Output the [X, Y] coordinate of the center of the cell containing the given text.  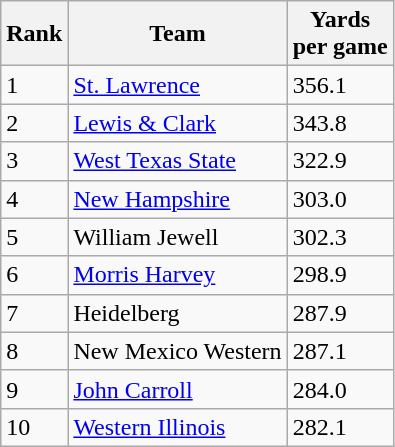
Yardsper game [340, 34]
William Jewell [178, 237]
302.3 [340, 237]
343.8 [340, 123]
4 [34, 199]
282.1 [340, 427]
7 [34, 313]
303.0 [340, 199]
287.9 [340, 313]
5 [34, 237]
1 [34, 85]
287.1 [340, 351]
New Hampshire [178, 199]
9 [34, 389]
6 [34, 275]
Western Illinois [178, 427]
John Carroll [178, 389]
Heidelberg [178, 313]
10 [34, 427]
Morris Harvey [178, 275]
298.9 [340, 275]
2 [34, 123]
356.1 [340, 85]
3 [34, 161]
West Texas State [178, 161]
St. Lawrence [178, 85]
284.0 [340, 389]
Team [178, 34]
Lewis & Clark [178, 123]
Rank [34, 34]
8 [34, 351]
322.9 [340, 161]
New Mexico Western [178, 351]
